Scan for the cell matching the given text and deliver its [X, Y] coordinate at center. 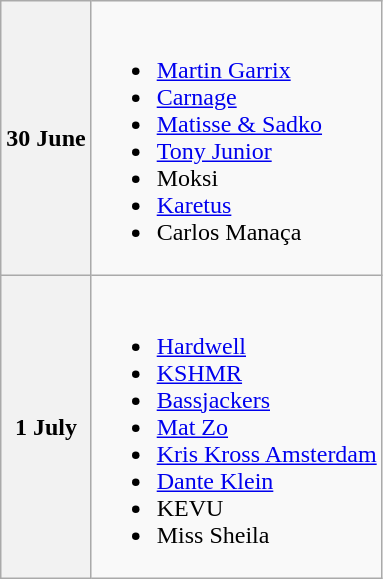
1 July [46, 427]
30 June [46, 138]
Martin GarrixCarnageMatisse & SadkoTony JuniorMoksiKaretusCarlos Manaça [236, 138]
HardwellKSHMRBassjackersMat ZoKris Kross AmsterdamDante KleinKEVUMiss Sheila [236, 427]
